Detect which cell encompasses the target text, then output its [X, Y] center coordinate. 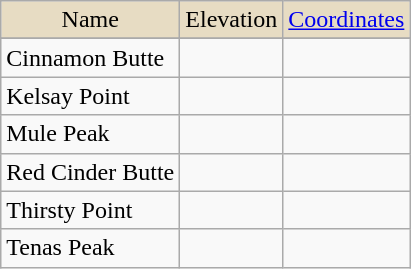
Coordinates [346, 20]
Cinnamon Butte [90, 58]
Kelsay Point [90, 96]
Mule Peak [90, 134]
Elevation [232, 20]
Thirsty Point [90, 210]
Tenas Peak [90, 248]
Name [90, 20]
Red Cinder Butte [90, 172]
